From the cell containing the given text, extract its center point as (x, y) coordinate. 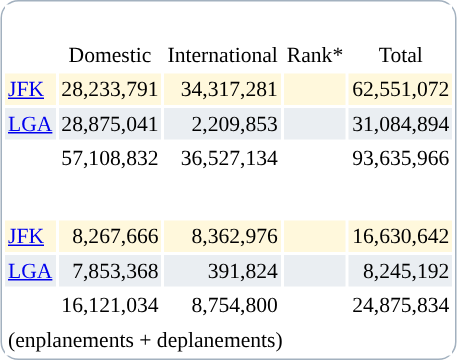
Total (400, 55)
34,317,281 (223, 90)
7,853,368 (110, 271)
8,754,800 (223, 306)
8,362,976 (223, 236)
391,824 (223, 271)
8,245,192 (400, 271)
2,209,853 (223, 124)
International (223, 55)
Rank* (315, 55)
24,875,834 (400, 306)
93,635,966 (400, 158)
16,121,034 (110, 306)
31,084,894 (400, 124)
(enplanements + deplanements) (228, 340)
36,527,134 (223, 158)
62,551,072 (400, 90)
28,875,041 (110, 124)
57,108,832 (110, 158)
28,233,791 (110, 90)
16,630,642 (400, 236)
Domestic (110, 55)
8,267,666 (110, 236)
